Search for the cell housing the specified text and yield its (X, Y) center coordinate. 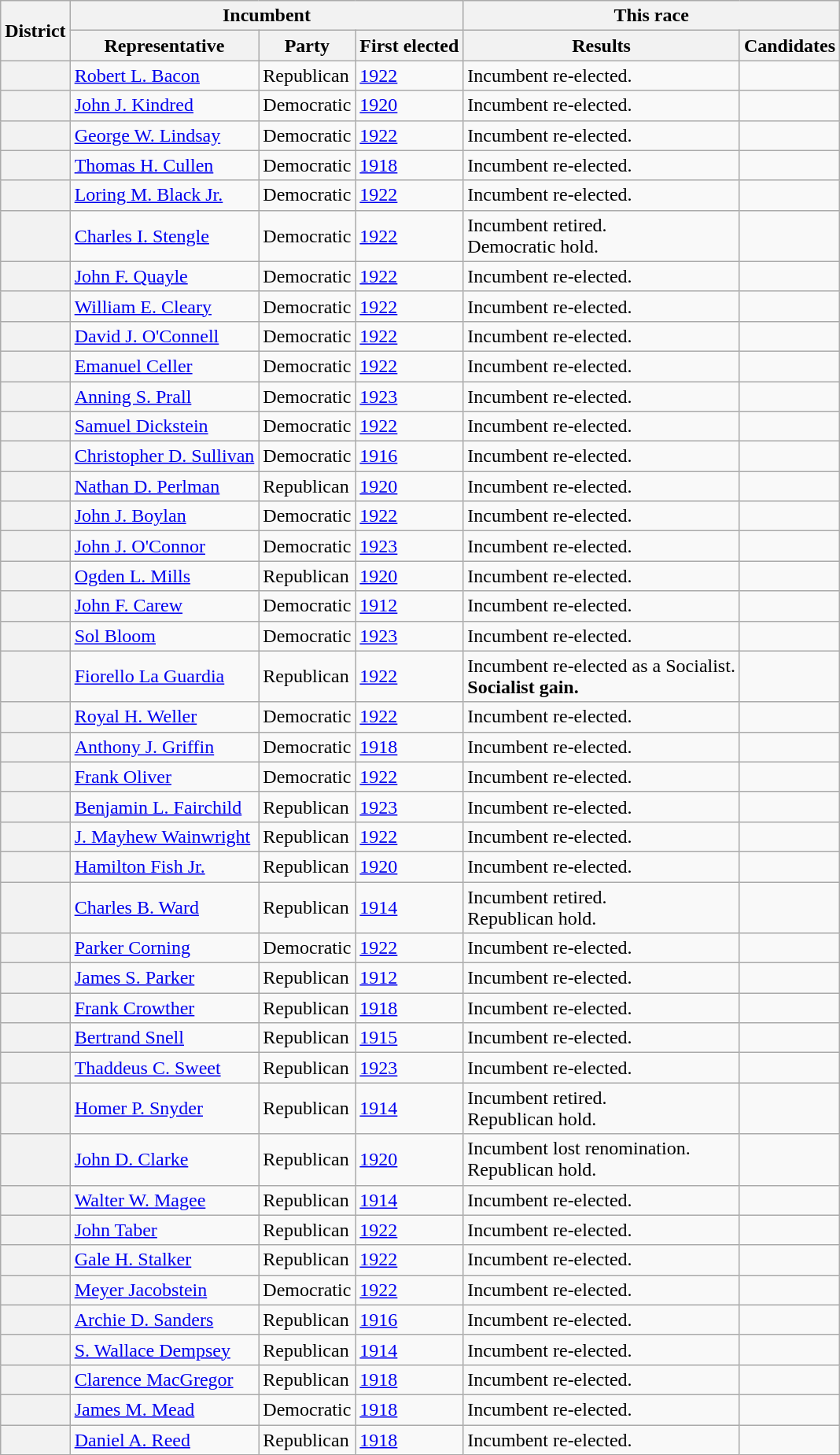
Representative (164, 46)
John D. Clarke (164, 1160)
J. Mayhew Wainwright (164, 836)
John F. Carew (164, 606)
Incumbent lost renomination.Republican hold. (602, 1160)
1915 (409, 1038)
This race (651, 16)
Sol Bloom (164, 636)
S. Wallace Dempsey (164, 1350)
Nathan D. Perlman (164, 486)
Charles B. Ward (164, 907)
Frank Crowther (164, 1008)
Candidates (790, 46)
Ogden L. Mills (164, 576)
Incumbent (267, 16)
Emanuel Celler (164, 366)
John Taber (164, 1230)
Anthony J. Griffin (164, 747)
Daniel A. Reed (164, 1439)
John J. Kindred (164, 105)
Fiorello La Guardia (164, 677)
District (35, 31)
John J. Boylan (164, 516)
Incumbent re-elected as a Socialist.Socialist gain. (602, 677)
Incumbent retired.Democratic hold. (602, 236)
Archie D. Sanders (164, 1320)
George W. Lindsay (164, 135)
Clarence MacGregor (164, 1379)
Charles I. Stengle (164, 236)
Benjamin L. Fairchild (164, 807)
David J. O'Connell (164, 336)
Samuel Dickstein (164, 427)
Thaddeus C. Sweet (164, 1068)
John F. Quayle (164, 276)
Christopher D. Sullivan (164, 456)
Frank Oliver (164, 777)
Gale H. Stalker (164, 1260)
Anning S. Prall (164, 396)
William E. Cleary (164, 306)
Hamilton Fish Jr. (164, 866)
Meyer Jacobstein (164, 1290)
Walter W. Magee (164, 1200)
First elected (409, 46)
Loring M. Black Jr. (164, 195)
Homer P. Snyder (164, 1108)
Robert L. Bacon (164, 76)
Royal H. Weller (164, 717)
Results (602, 46)
Thomas H. Cullen (164, 165)
Party (307, 46)
Parker Corning (164, 948)
James M. Mead (164, 1409)
Bertrand Snell (164, 1038)
James S. Parker (164, 978)
John J. O'Connor (164, 546)
